Capture the cell that displays the provided text and extract its (x, y) central coordinate. 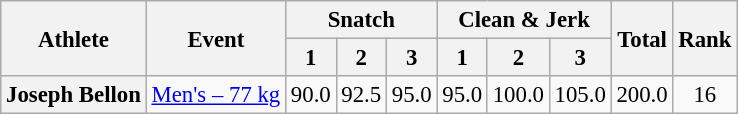
16 (705, 95)
92.5 (361, 95)
Athlete (74, 38)
Event (216, 38)
Men's – 77 kg (216, 95)
105.0 (580, 95)
200.0 (642, 95)
Rank (705, 38)
90.0 (311, 95)
Snatch (362, 20)
100.0 (518, 95)
Clean & Jerk (524, 20)
Joseph Bellon (74, 95)
Total (642, 38)
